Output the (X, Y) coordinate of the center of the cell containing the given text.  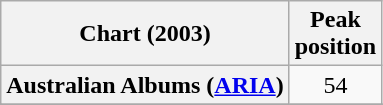
Peakposition (335, 34)
54 (335, 85)
Australian Albums (ARIA) (145, 85)
Chart (2003) (145, 34)
